Capture the cell that displays the provided text and extract its [x, y] central coordinate. 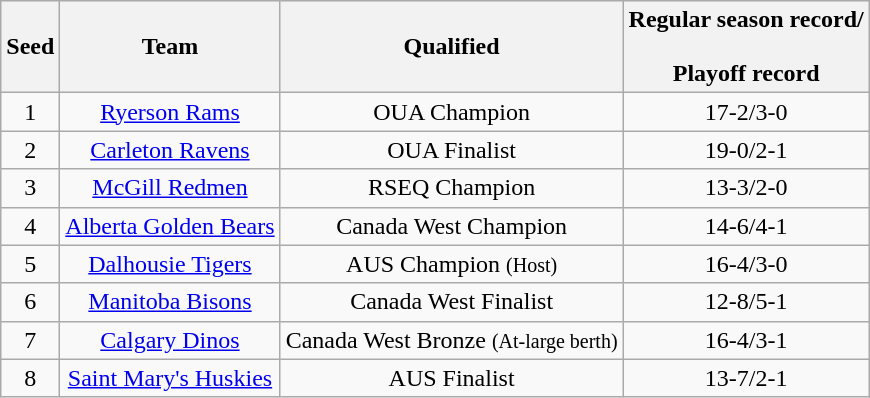
McGill Redmen [170, 188]
Qualified [452, 47]
Manitoba Bisons [170, 302]
AUS Finalist [452, 378]
16-4/3-1 [746, 340]
OUA Champion [452, 112]
2 [30, 150]
14-6/4-1 [746, 226]
RSEQ Champion [452, 188]
Canada West Champion [452, 226]
13-7/2-1 [746, 378]
Alberta Golden Bears [170, 226]
Canada West Finalist [452, 302]
6 [30, 302]
1 [30, 112]
Team [170, 47]
5 [30, 264]
16-4/3-0 [746, 264]
17-2/3-0 [746, 112]
Dalhousie Tigers [170, 264]
19-0/2-1 [746, 150]
Ryerson Rams [170, 112]
Canada West Bronze (At-large berth) [452, 340]
Calgary Dinos [170, 340]
12-8/5-1 [746, 302]
Regular season record/Playoff record [746, 47]
Saint Mary's Huskies [170, 378]
Seed [30, 47]
13-3/2-0 [746, 188]
AUS Champion (Host) [452, 264]
Carleton Ravens [170, 150]
7 [30, 340]
4 [30, 226]
8 [30, 378]
OUA Finalist [452, 150]
3 [30, 188]
